Find where the given text appears and provide that cell's center as (X, Y) coordinate. 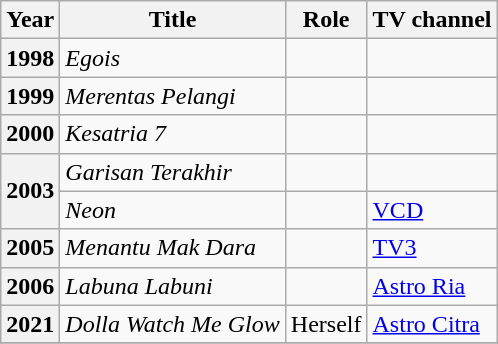
Kesatria 7 (172, 134)
Dolla Watch Me Glow (172, 324)
2005 (30, 248)
Garisan Terakhir (172, 172)
2000 (30, 134)
Astro Citra (432, 324)
2006 (30, 286)
2021 (30, 324)
1998 (30, 58)
Neon (172, 210)
Astro Ria (432, 286)
Title (172, 20)
Merentas Pelangi (172, 96)
1999 (30, 96)
Role (326, 20)
TV3 (432, 248)
TV channel (432, 20)
Egois (172, 58)
Year (30, 20)
VCD (432, 210)
Labuna Labuni (172, 286)
2003 (30, 191)
Herself (326, 324)
Menantu Mak Dara (172, 248)
